Provide the [X, Y] coordinate of the cell's center where the given text is located.  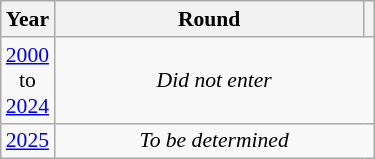
Round [209, 19]
Year [28, 19]
Did not enter [214, 80]
2000to2024 [28, 80]
2025 [28, 141]
To be determined [214, 141]
